Determine the [X, Y] coordinate at the center of the cell enclosing the given text.  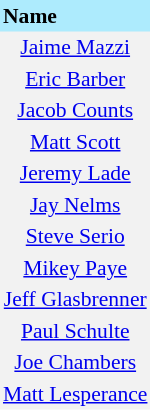
Jeff Glasbrenner [75, 300]
Eric Barber [75, 79]
Jay Nelms [75, 205]
Joe Chambers [75, 362]
Paul Schulte [75, 331]
Mikey Paye [75, 268]
Steve Serio [75, 236]
Matt Lesperance [75, 394]
Name [75, 16]
Jacob Counts [75, 110]
Jeremy Lade [75, 174]
Jaime Mazzi [75, 48]
Matt Scott [75, 142]
